Find where the given text appears and provide that cell's center as (X, Y) coordinate. 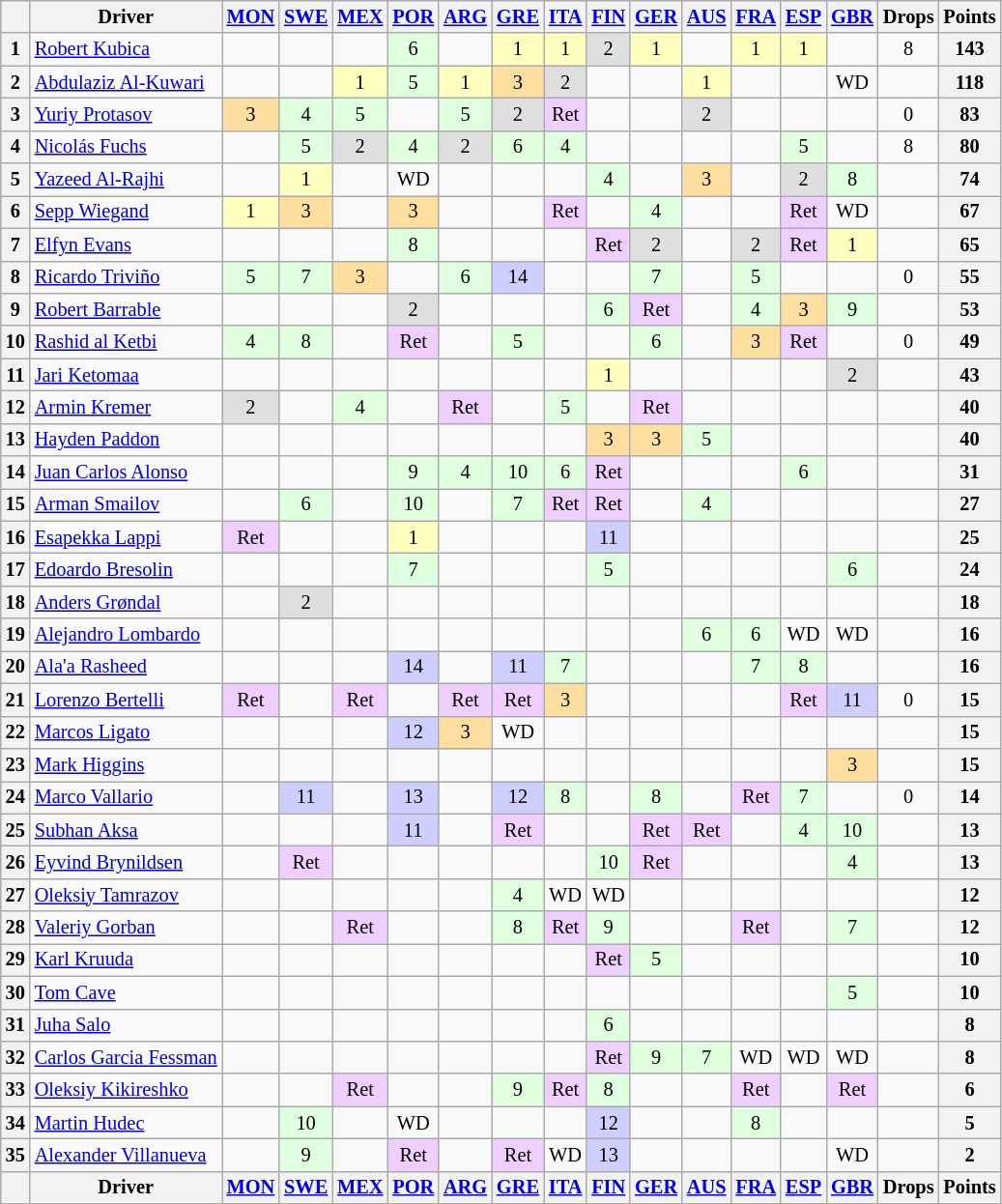
Esapekka Lappi (126, 537)
118 (969, 82)
Elfyn Evans (126, 244)
Valeriy Gorban (126, 928)
Alejandro Lombardo (126, 635)
Karl Kruuda (126, 960)
35 (15, 1155)
Armin Kremer (126, 407)
53 (969, 309)
Marcos Ligato (126, 732)
Anders Grøndal (126, 602)
80 (969, 147)
Yazeed Al-Rajhi (126, 180)
20 (15, 667)
Abdulaziz Al-Kuwari (126, 82)
67 (969, 212)
Subhan Aksa (126, 830)
34 (15, 1123)
Edoardo Bresolin (126, 569)
Ricardo Triviño (126, 277)
55 (969, 277)
Robert Barrable (126, 309)
74 (969, 180)
Marco Vallario (126, 797)
Oleksiy Kikireshko (126, 1090)
Robert Kubica (126, 49)
17 (15, 569)
Sepp Wiegand (126, 212)
Tom Cave (126, 992)
Oleksiy Tamrazov (126, 895)
143 (969, 49)
Lorenzo Bertelli (126, 700)
43 (969, 375)
Arman Smailov (126, 504)
Ala'a Rasheed (126, 667)
Nicolás Fuchs (126, 147)
Juan Carlos Alonso (126, 473)
Hayden Paddon (126, 440)
Carlos Garcia Fessman (126, 1057)
22 (15, 732)
Yuriy Protasov (126, 114)
26 (15, 862)
29 (15, 960)
30 (15, 992)
83 (969, 114)
Martin Hudec (126, 1123)
32 (15, 1057)
21 (15, 700)
65 (969, 244)
Alexander Villanueva (126, 1155)
28 (15, 928)
49 (969, 342)
19 (15, 635)
Mark Higgins (126, 764)
Eyvind Brynildsen (126, 862)
Juha Salo (126, 1025)
Rashid al Ketbi (126, 342)
Jari Ketomaa (126, 375)
23 (15, 764)
33 (15, 1090)
